Search for the cell housing the specified text and yield its (x, y) center coordinate. 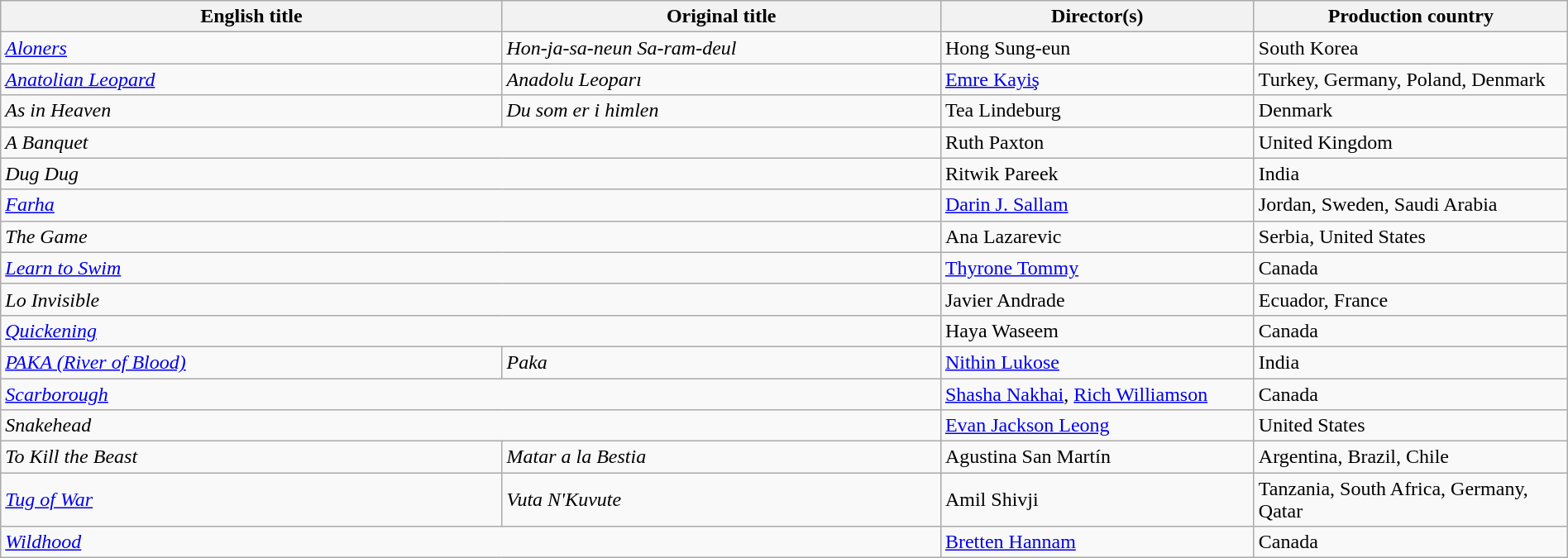
Anadolu Leoparı (721, 79)
Snakehead (471, 426)
As in Heaven (251, 111)
Ecuador, France (1411, 299)
Quickening (471, 331)
Emre Kayiş (1097, 79)
Argentina, Brazil, Chile (1411, 457)
Agustina San Martín (1097, 457)
Ana Lazarevic (1097, 236)
Amil Shivji (1097, 499)
Bretten Hannam (1097, 542)
Tea Lindeburg (1097, 111)
PAKA (River of Blood) (251, 362)
Vuta N'Kuvute (721, 499)
English title (251, 17)
Dug Dug (471, 174)
Paka (721, 362)
Shasha Nakhai, Rich Williamson (1097, 394)
Aloners (251, 48)
Haya Waseem (1097, 331)
United Kingdom (1411, 142)
Original title (721, 17)
To Kill the Beast (251, 457)
Turkey, Germany, Poland, Denmark (1411, 79)
Hon-ja-sa-neun Sa-ram-deul (721, 48)
Lo Invisible (471, 299)
Ruth Paxton (1097, 142)
Ritwik Pareek (1097, 174)
Learn to Swim (471, 268)
Matar a la Bestia (721, 457)
Production country (1411, 17)
Jordan, Sweden, Saudi Arabia (1411, 205)
South Korea (1411, 48)
Evan Jackson Leong (1097, 426)
Farha (471, 205)
United States (1411, 426)
Thyrone Tommy (1097, 268)
Wildhood (471, 542)
Director(s) (1097, 17)
Tug of War (251, 499)
A Banquet (471, 142)
Nithin Lukose (1097, 362)
Du som er i himlen (721, 111)
Scarborough (471, 394)
The Game (471, 236)
Javier Andrade (1097, 299)
Tanzania, South Africa, Germany, Qatar (1411, 499)
Serbia, United States (1411, 236)
Darin J. Sallam (1097, 205)
Denmark (1411, 111)
Hong Sung-eun (1097, 48)
Anatolian Leopard (251, 79)
